Search for the cell housing the specified text and yield its (x, y) center coordinate. 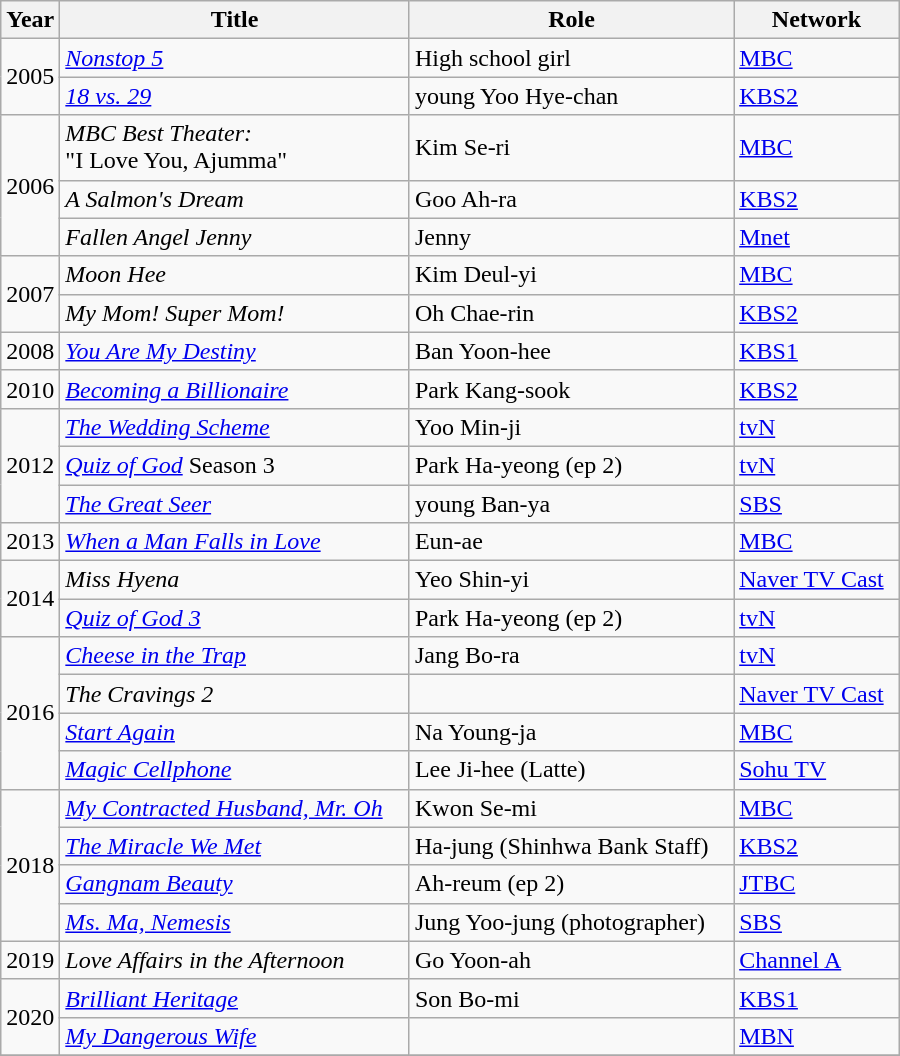
2005 (30, 77)
Quiz of God Season 3 (235, 465)
Ha-jung (Shinhwa Bank Staff) (571, 846)
Goo Ah-ra (571, 199)
young Ban-ya (571, 503)
2013 (30, 542)
The Cravings 2 (235, 694)
My Contracted Husband, Mr. Oh (235, 808)
Start Again (235, 732)
2019 (30, 960)
Ban Yoon-hee (571, 351)
2007 (30, 294)
Nonstop 5 (235, 58)
Yeo Shin-yi (571, 580)
2006 (30, 186)
Eun-ae (571, 542)
18 vs. 29 (235, 96)
Jung Yoo-jung (photographer) (571, 922)
Na Young-ja (571, 732)
Kim Se-ri (571, 148)
2012 (30, 465)
Yoo Min-ji (571, 427)
Son Bo-mi (571, 998)
Love Affairs in the Afternoon (235, 960)
My Dangerous Wife (235, 1036)
Magic Cellphone (235, 770)
When a Man Falls in Love (235, 542)
Role (571, 20)
Ms. Ma, Nemesis (235, 922)
High school girl (571, 58)
Gangnam Beauty (235, 884)
Fallen Angel Jenny (235, 237)
Channel A (817, 960)
Becoming a Billionaire (235, 389)
Park Kang-sook (571, 389)
2010 (30, 389)
Kim Deul-yi (571, 275)
MBN (817, 1036)
Cheese in the Trap (235, 656)
Kwon Se-mi (571, 808)
Lee Ji-hee (Latte) (571, 770)
Moon Hee (235, 275)
2018 (30, 865)
Miss Hyena (235, 580)
A Salmon's Dream (235, 199)
young Yoo Hye-chan (571, 96)
Quiz of God 3 (235, 618)
Ah-reum (ep 2) (571, 884)
The Wedding Scheme (235, 427)
MBC Best Theater:"I Love You, Ajumma" (235, 148)
2014 (30, 599)
Jenny (571, 237)
2016 (30, 713)
Brilliant Heritage (235, 998)
Year (30, 20)
Sohu TV (817, 770)
Title (235, 20)
The Miracle We Met (235, 846)
Go Yoon-ah (571, 960)
My Mom! Super Mom! (235, 313)
You Are My Destiny (235, 351)
Network (817, 20)
2008 (30, 351)
The Great Seer (235, 503)
Jang Bo-ra (571, 656)
2020 (30, 1017)
Mnet (817, 237)
JTBC (817, 884)
Oh Chae-rin (571, 313)
